Determine the [x, y] coordinate at the center of the cell enclosing the given text.  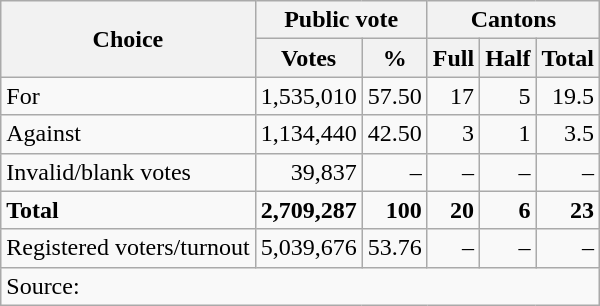
Full [453, 58]
5 [508, 96]
Half [508, 58]
57.50 [394, 96]
6 [508, 210]
1 [508, 134]
For [128, 96]
Against [128, 134]
Source: [300, 286]
Public vote [341, 20]
23 [568, 210]
Registered voters/turnout [128, 248]
3 [453, 134]
Cantons [513, 20]
20 [453, 210]
100 [394, 210]
% [394, 58]
1,134,440 [308, 134]
1,535,010 [308, 96]
5,039,676 [308, 248]
53.76 [394, 248]
39,837 [308, 172]
17 [453, 96]
3.5 [568, 134]
Invalid/blank votes [128, 172]
19.5 [568, 96]
2,709,287 [308, 210]
Choice [128, 39]
Votes [308, 58]
42.50 [394, 134]
